Return [X, Y] of the center of cell containing provided text 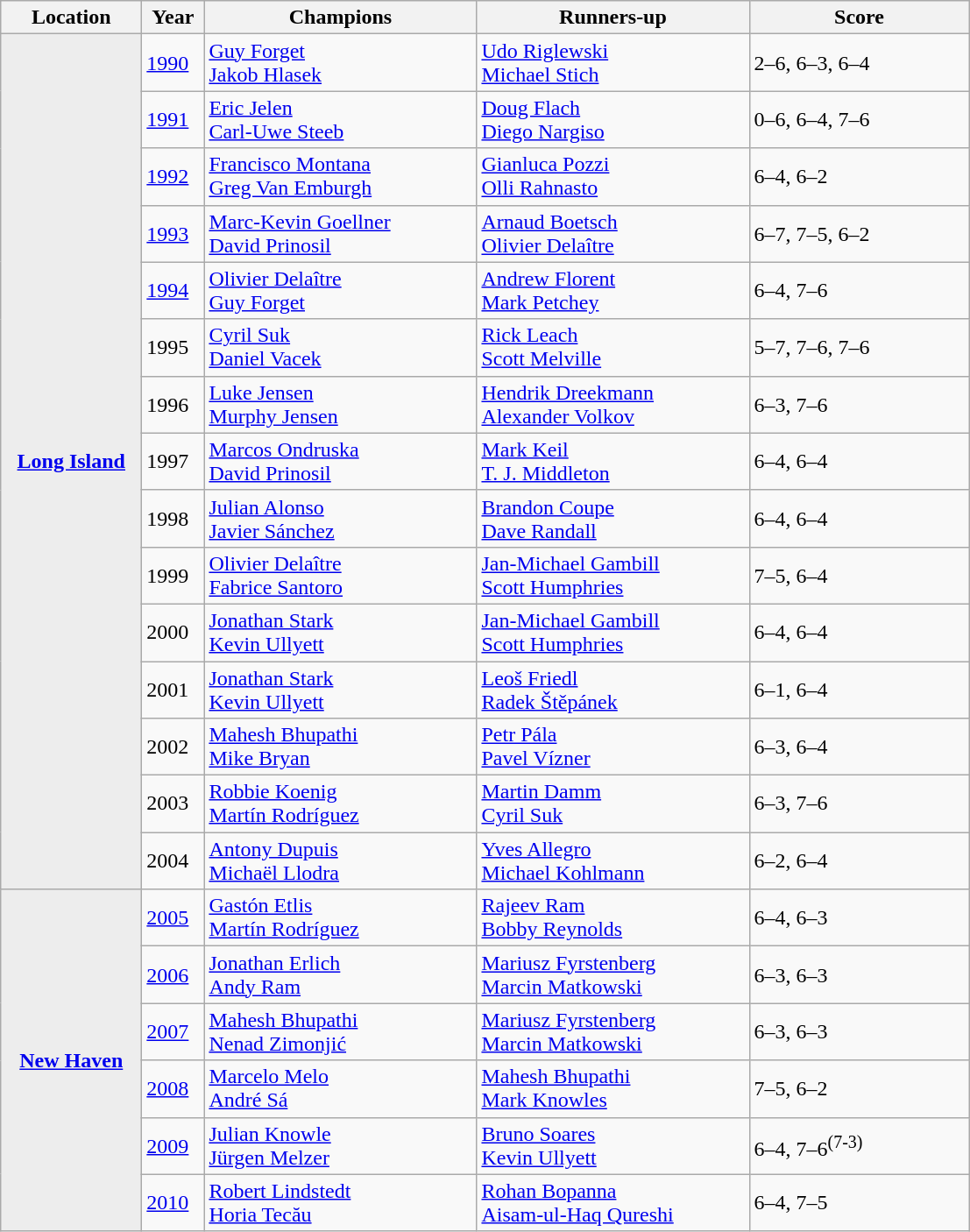
Luke Jensen Murphy Jensen [340, 405]
Marcos Ondruska David Prinosil [340, 461]
Jonathan Erlich Andy Ram [340, 974]
6–2, 6–4 [859, 860]
2002 [173, 747]
2001 [173, 689]
6–4, 7–6(7-3) [859, 1146]
2009 [173, 1146]
Score [859, 18]
Brandon Coupe Dave Randall [613, 519]
1995 [173, 347]
Doug Flach Diego Nargiso [613, 119]
Runners-up [613, 18]
Mahesh Bhupathi Nenad Zimonjić [340, 1032]
6–3, 6–4 [859, 747]
Olivier Delaître Guy Forget [340, 291]
Gastón Etlis Martín Rodríguez [340, 918]
2006 [173, 974]
Francisco Montana Greg Van Emburgh [340, 177]
6–7, 7–5, 6–2 [859, 233]
Petr Pála Pavel Vízner [613, 747]
Long Island [72, 462]
6–4, 7–5 [859, 1202]
Mark Keil T. J. Middleton [613, 461]
Guy Forget Jakob Hlasek [340, 63]
Eric Jelen Carl-Uwe Steeb [340, 119]
Udo Riglewski Michael Stich [613, 63]
Julian Knowle Jürgen Melzer [340, 1146]
Marc-Kevin Goellner David Prinosil [340, 233]
1999 [173, 575]
Antony Dupuis Michaël Llodra [340, 860]
7–5, 6–4 [859, 575]
Gianluca Pozzi Olli Rahnasto [613, 177]
1996 [173, 405]
Rohan Bopanna Aisam-ul-Haq Qureshi [613, 1202]
6–4, 6–2 [859, 177]
0–6, 6–4, 7–6 [859, 119]
6–4, 6–3 [859, 918]
5–7, 7–6, 7–6 [859, 347]
Olivier Delaître Fabrice Santoro [340, 575]
Mahesh Bhupathi Mike Bryan [340, 747]
New Haven [72, 1060]
Mahesh Bhupathi Mark Knowles [613, 1088]
2000 [173, 633]
2–6, 6–3, 6–4 [859, 63]
2008 [173, 1088]
Andrew Florent Mark Petchey [613, 291]
1992 [173, 177]
Hendrik Dreekmann Alexander Volkov [613, 405]
Leoš Friedl Radek Štěpánek [613, 689]
Arnaud Boetsch Olivier Delaître [613, 233]
Location [72, 18]
2003 [173, 804]
Rajeev Ram Bobby Reynolds [613, 918]
Robert Lindstedt Horia Tecău [340, 1202]
1994 [173, 291]
6–4, 7–6 [859, 291]
2004 [173, 860]
Marcelo Melo André Sá [340, 1088]
Champions [340, 18]
1993 [173, 233]
1991 [173, 119]
Rick Leach Scott Melville [613, 347]
Martin Damm Cyril Suk [613, 804]
Cyril Suk Daniel Vacek [340, 347]
Julian Alonso Javier Sánchez [340, 519]
Robbie Koenig Martín Rodríguez [340, 804]
2005 [173, 918]
1997 [173, 461]
Year [173, 18]
Yves Allegro Michael Kohlmann [613, 860]
2007 [173, 1032]
Bruno Soares Kevin Ullyett [613, 1146]
1990 [173, 63]
2010 [173, 1202]
1998 [173, 519]
6–1, 6–4 [859, 689]
7–5, 6–2 [859, 1088]
